Scan for the cell matching the given text and deliver its [x, y] coordinate at center. 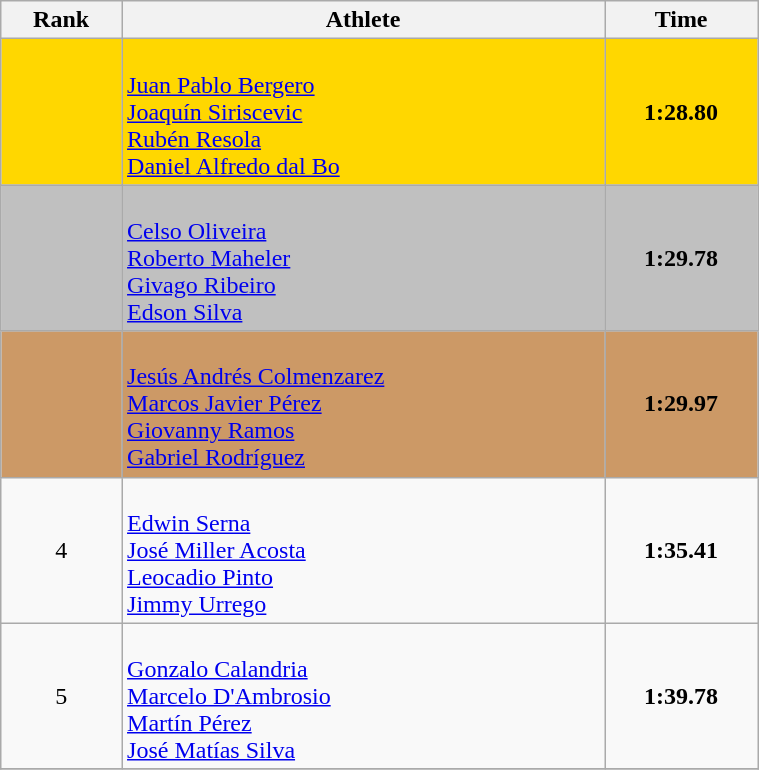
Gonzalo CalandriaMarcelo D'AmbrosioMartín PérezJosé Matías Silva [364, 696]
Time [682, 20]
Juan Pablo BergeroJoaquín SiriscevicRubén ResolaDaniel Alfredo dal Bo [364, 112]
1:35.41 [682, 550]
1:29.97 [682, 404]
Edwin SernaJosé Miller AcostaLeocadio PintoJimmy Urrego [364, 550]
Athlete [364, 20]
Rank [62, 20]
4 [62, 550]
1:28.80 [682, 112]
Celso OliveiraRoberto MahelerGivago RibeiroEdson Silva [364, 258]
Jesús Andrés ColmenzarezMarcos Javier PérezGiovanny RamosGabriel Rodríguez [364, 404]
1:39.78 [682, 696]
5 [62, 696]
1:29.78 [682, 258]
